Locate the cell with the specified text and output its [x, y] center coordinate. 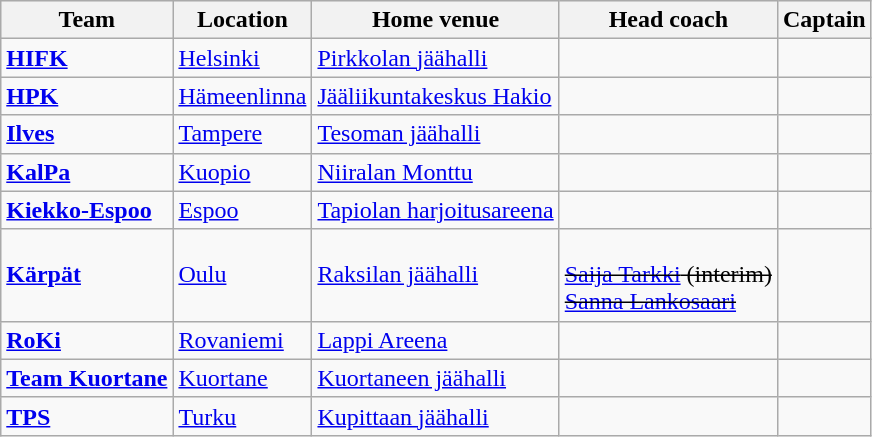
Location [242, 20]
Rovaniemi [242, 340]
Raksilan jäähalli [436, 275]
Jääliikuntakeskus Hakio [436, 96]
Kiekko-Espoo [87, 210]
KalPa [87, 172]
Pirkkolan jäähalli [436, 58]
Tampere [242, 134]
Turku [242, 416]
RoKi [87, 340]
Captain [824, 20]
Kuortaneen jäähalli [436, 378]
Tesoman jäähalli [436, 134]
Team Kuortane [87, 378]
Team [87, 20]
Niiralan Monttu [436, 172]
Lappi Areena [436, 340]
Saija Tarkki (interim)Sanna Lankosaari [668, 275]
Kuortane [242, 378]
Helsinki [242, 58]
Oulu [242, 275]
Kärpät [87, 275]
Espoo [242, 210]
Kupittaan jäähalli [436, 416]
TPS [87, 416]
Hämeenlinna [242, 96]
Kuopio [242, 172]
HPK [87, 96]
Ilves [87, 134]
Head coach [668, 20]
Tapiolan harjoitusareena [436, 210]
HIFK [87, 58]
Home venue [436, 20]
